Capture the cell that displays the provided text and extract its [X, Y] central coordinate. 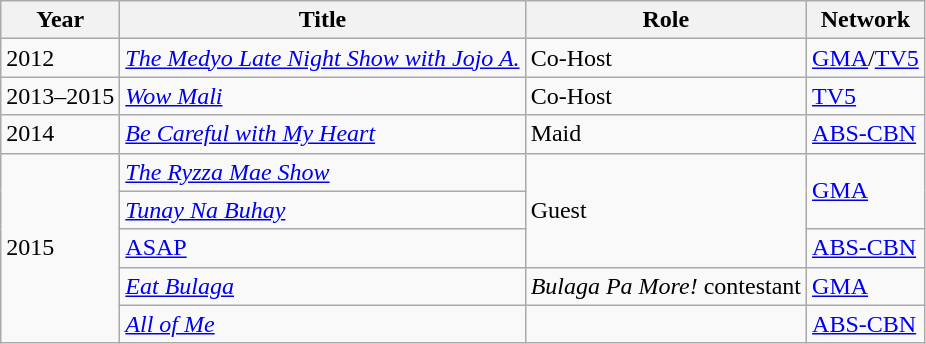
Title [322, 20]
Guest [666, 210]
All of Me [322, 324]
ASAP [322, 248]
Year [60, 20]
Bulaga Pa More! contestant [666, 286]
Tunay Na Buhay [322, 210]
Maid [666, 134]
Network [866, 20]
The Ryzza Mae Show [322, 172]
Eat Bulaga [322, 286]
2013–2015 [60, 96]
2014 [60, 134]
The Medyo Late Night Show with Jojo A. [322, 58]
GMA/TV5 [866, 58]
Wow Mali [322, 96]
TV5 [866, 96]
2015 [60, 248]
Role [666, 20]
Be Careful with My Heart [322, 134]
2012 [60, 58]
